Find where the given text appears and provide that cell's center as (X, Y) coordinate. 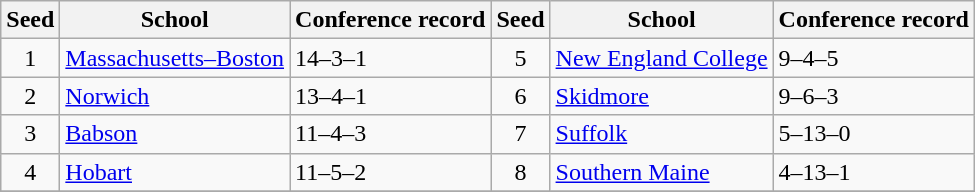
6 (520, 96)
4–13–1 (874, 172)
9–4–5 (874, 58)
11–5–2 (390, 172)
5 (520, 58)
9–6–3 (874, 96)
11–4–3 (390, 134)
7 (520, 134)
Massachusetts–Boston (175, 58)
Norwich (175, 96)
13–4–1 (390, 96)
5–13–0 (874, 134)
2 (30, 96)
New England College (662, 58)
Hobart (175, 172)
Suffolk (662, 134)
Southern Maine (662, 172)
Babson (175, 134)
3 (30, 134)
4 (30, 172)
8 (520, 172)
1 (30, 58)
Skidmore (662, 96)
14–3–1 (390, 58)
